Determine the [X, Y] coordinate at the center of the cell enclosing the given text.  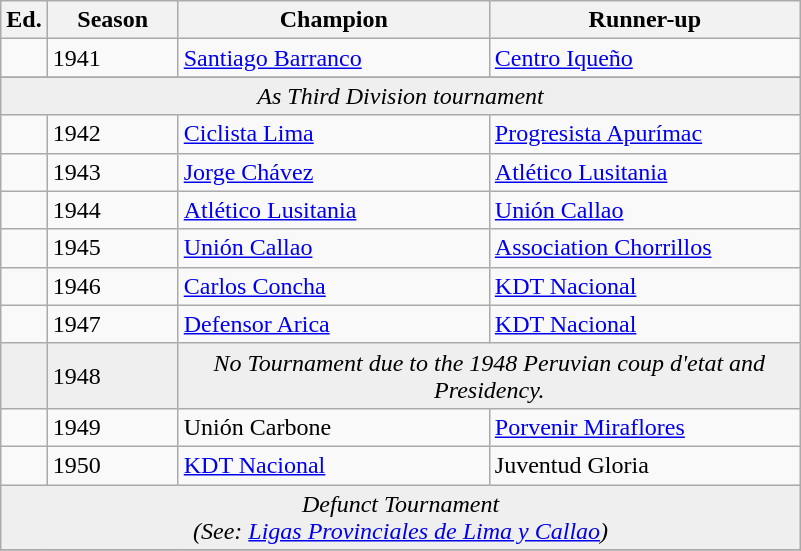
1941 [112, 58]
As Third Division tournament [401, 96]
Season [112, 20]
1944 [112, 210]
1945 [112, 248]
1942 [112, 134]
No Tournament due to the 1948 Peruvian coup d'etat and Presidency. [489, 376]
Defensor Arica [334, 324]
Ciclista Lima [334, 134]
Centro Iqueño [644, 58]
1949 [112, 427]
Juventud Gloria [644, 465]
1950 [112, 465]
Jorge Chávez [334, 172]
1948 [112, 376]
Association Chorrillos [644, 248]
Carlos Concha [334, 286]
Champion [334, 20]
Unión Carbone [334, 427]
Runner-up [644, 20]
1946 [112, 286]
Defunct Tournament(See: Ligas Provinciales de Lima y Callao) [401, 516]
Porvenir Miraflores [644, 427]
Ed. [24, 20]
1947 [112, 324]
1943 [112, 172]
Santiago Barranco [334, 58]
Progresista Apurímac [644, 134]
